Search for the cell housing the specified text and yield its (x, y) center coordinate. 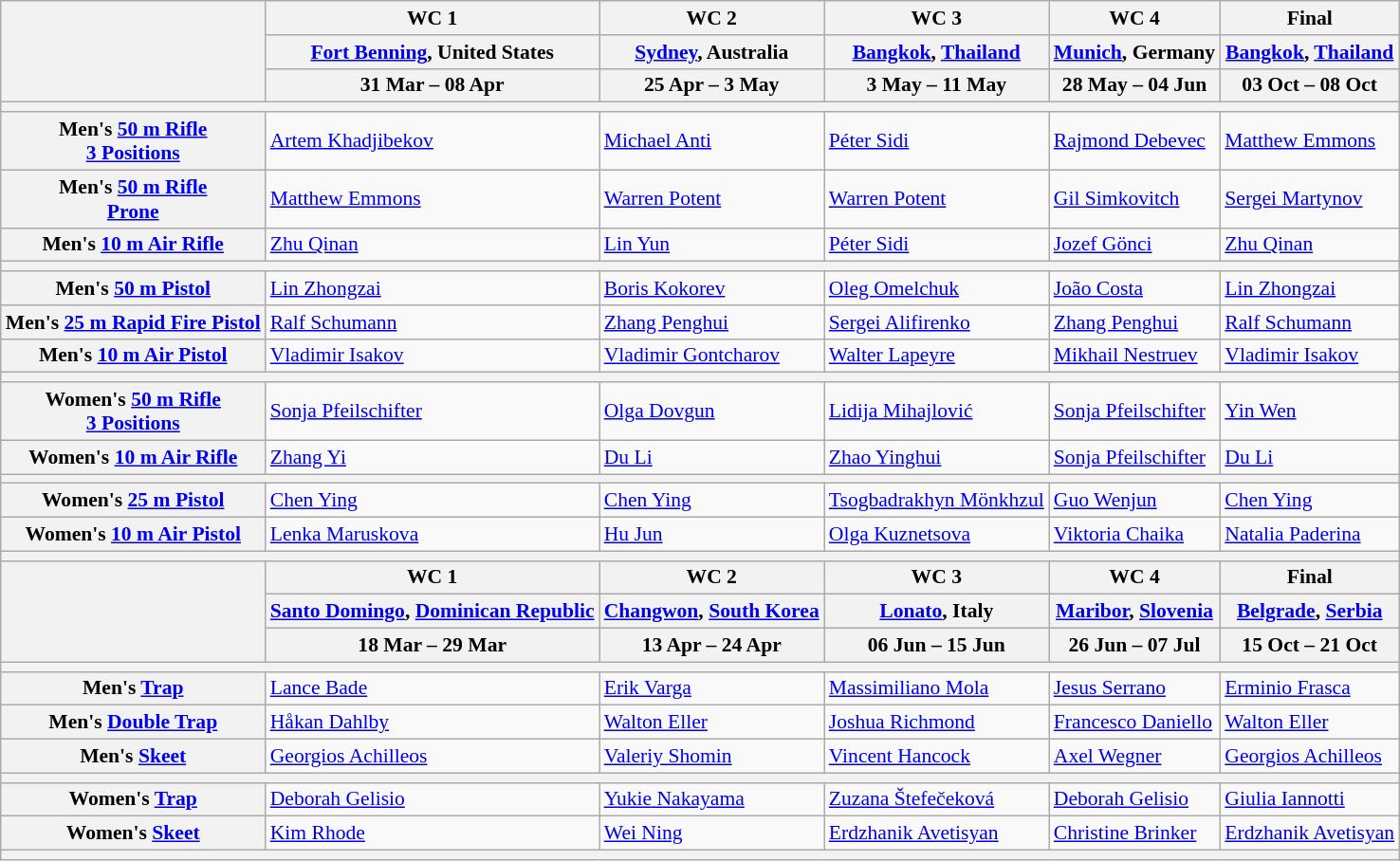
Natalia Paderina (1309, 535)
Guo Wenjun (1134, 501)
Men's 10 m Air Pistol (133, 356)
Boris Kokorev (711, 288)
Men's 50 m Pistol (133, 288)
Yukie Nakayama (711, 799)
Changwon, South Korea (711, 612)
Erminio Frasca (1309, 688)
Mikhail Nestruev (1134, 356)
Women's 10 m Air Pistol (133, 535)
Lin Yun (711, 245)
31 Mar – 08 Apr (433, 85)
Women's 50 m Rifle3 Positions (133, 412)
Women's Skeet (133, 834)
03 Oct – 08 Oct (1309, 85)
Artem Khadjibekov (433, 140)
Vincent Hancock (937, 757)
Fort Benning, United States (433, 52)
Giulia Iannotti (1309, 799)
Men's 50 m RifleProne (133, 199)
28 May – 04 Jun (1134, 85)
Tsogbadrakhyn Mönkhzul (937, 501)
Lidija Mihajlović (937, 412)
Massimiliano Mola (937, 688)
Oleg Omelchuk (937, 288)
Walter Lapeyre (937, 356)
18 Mar – 29 Mar (433, 646)
Valeriy Shomin (711, 757)
Joshua Richmond (937, 723)
Jozef Gönci (1134, 245)
Hu Jun (711, 535)
06 Jun – 15 Jun (937, 646)
13 Apr – 24 Apr (711, 646)
Viktoria Chaika (1134, 535)
João Costa (1134, 288)
Lonato, Italy (937, 612)
Women's Trap (133, 799)
Santo Domingo, Dominican Republic (433, 612)
Olga Dovgun (711, 412)
15 Oct – 21 Oct (1309, 646)
Christine Brinker (1134, 834)
Men's Skeet (133, 757)
Kim Rhode (433, 834)
Zhao Yinghui (937, 457)
Wei Ning (711, 834)
25 Apr – 3 May (711, 85)
Lenka Maruskova (433, 535)
Munich, Germany (1134, 52)
Vladimir Gontcharov (711, 356)
Men's 25 m Rapid Fire Pistol (133, 322)
Francesco Daniello (1134, 723)
Men's Trap (133, 688)
Men's 50 m Rifle3 Positions (133, 140)
Men's 10 m Air Rifle (133, 245)
Women's 25 m Pistol (133, 501)
Gil Simkovitch (1134, 199)
Men's Double Trap (133, 723)
Sergei Alifirenko (937, 322)
Women's 10 m Air Rifle (133, 457)
Sydney, Australia (711, 52)
Erik Varga (711, 688)
26 Jun – 07 Jul (1134, 646)
Michael Anti (711, 140)
Lance Bade (433, 688)
Jesus Serrano (1134, 688)
Belgrade, Serbia (1309, 612)
Zhang Yi (433, 457)
Rajmond Debevec (1134, 140)
Axel Wegner (1134, 757)
Zuzana Štefečeková (937, 799)
Håkan Dahlby (433, 723)
Yin Wen (1309, 412)
Maribor, Slovenia (1134, 612)
Olga Kuznetsova (937, 535)
3 May – 11 May (937, 85)
Sergei Martynov (1309, 199)
